Return (X, Y) of the center of cell containing provided text 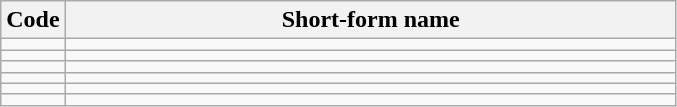
Code (33, 20)
Short-form name (370, 20)
